Scan for the cell matching the given text and deliver its (x, y) coordinate at center. 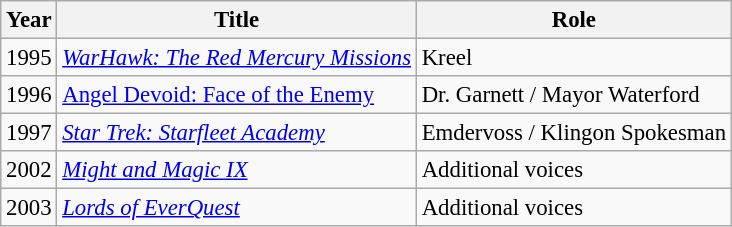
Year (29, 20)
Might and Magic IX (236, 170)
1997 (29, 133)
2002 (29, 170)
Star Trek: Starfleet Academy (236, 133)
1995 (29, 58)
Angel Devoid: Face of the Enemy (236, 95)
Lords of EverQuest (236, 208)
WarHawk: The Red Mercury Missions (236, 58)
1996 (29, 95)
Kreel (574, 58)
Title (236, 20)
Emdervoss / Klingon Spokesman (574, 133)
Role (574, 20)
2003 (29, 208)
Dr. Garnett / Mayor Waterford (574, 95)
